Return (X, Y) of the center of cell containing provided text 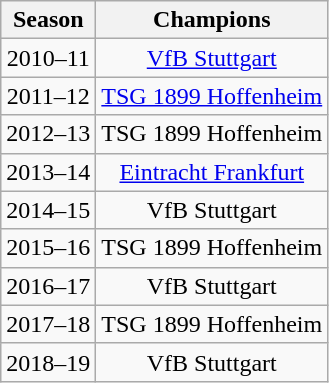
Season (48, 20)
2018–19 (48, 362)
2010–11 (48, 58)
2015–16 (48, 248)
2017–18 (48, 324)
2016–17 (48, 286)
2013–14 (48, 172)
Champions (212, 20)
Eintracht Frankfurt (212, 172)
2014–15 (48, 210)
2012–13 (48, 134)
2011–12 (48, 96)
